For the text-containing cell, return its midpoint in [X, Y] coordinate format. 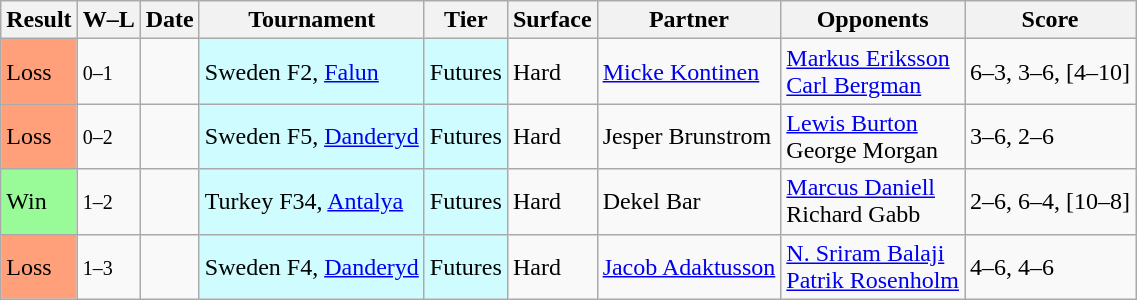
W–L [108, 20]
Sweden F5, Danderyd [312, 136]
Tournament [312, 20]
1–2 [108, 202]
Sweden F2, Falun [312, 72]
Tier [466, 20]
3–6, 2–6 [1050, 136]
Score [1050, 20]
Sweden F4, Danderyd [312, 266]
1–3 [108, 266]
2–6, 6–4, [10–8] [1050, 202]
Marcus Daniell Richard Gabb [873, 202]
0–2 [108, 136]
Result [39, 20]
Partner [689, 20]
4–6, 4–6 [1050, 266]
6–3, 3–6, [4–10] [1050, 72]
Date [170, 20]
Dekel Bar [689, 202]
Win [39, 202]
N. Sriram Balaji Patrik Rosenholm [873, 266]
Surface [552, 20]
Micke Kontinen [689, 72]
Jacob Adaktusson [689, 266]
Markus Eriksson Carl Bergman [873, 72]
0–1 [108, 72]
Opponents [873, 20]
Lewis Burton George Morgan [873, 136]
Jesper Brunstrom [689, 136]
Turkey F34, Antalya [312, 202]
